Pinpoint the cell where the given text exists, returning its (x, y) midpoint coordinate. 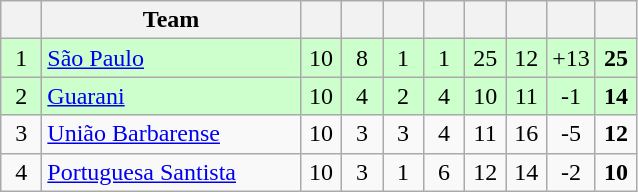
Team (172, 20)
+13 (572, 58)
-2 (572, 172)
Guarani (172, 96)
16 (526, 134)
8 (362, 58)
União Barbarense (172, 134)
-1 (572, 96)
-5 (572, 134)
6 (444, 172)
São Paulo (172, 58)
Portuguesa Santista (172, 172)
